Pinpoint the cell where the given text exists, returning its (x, y) midpoint coordinate. 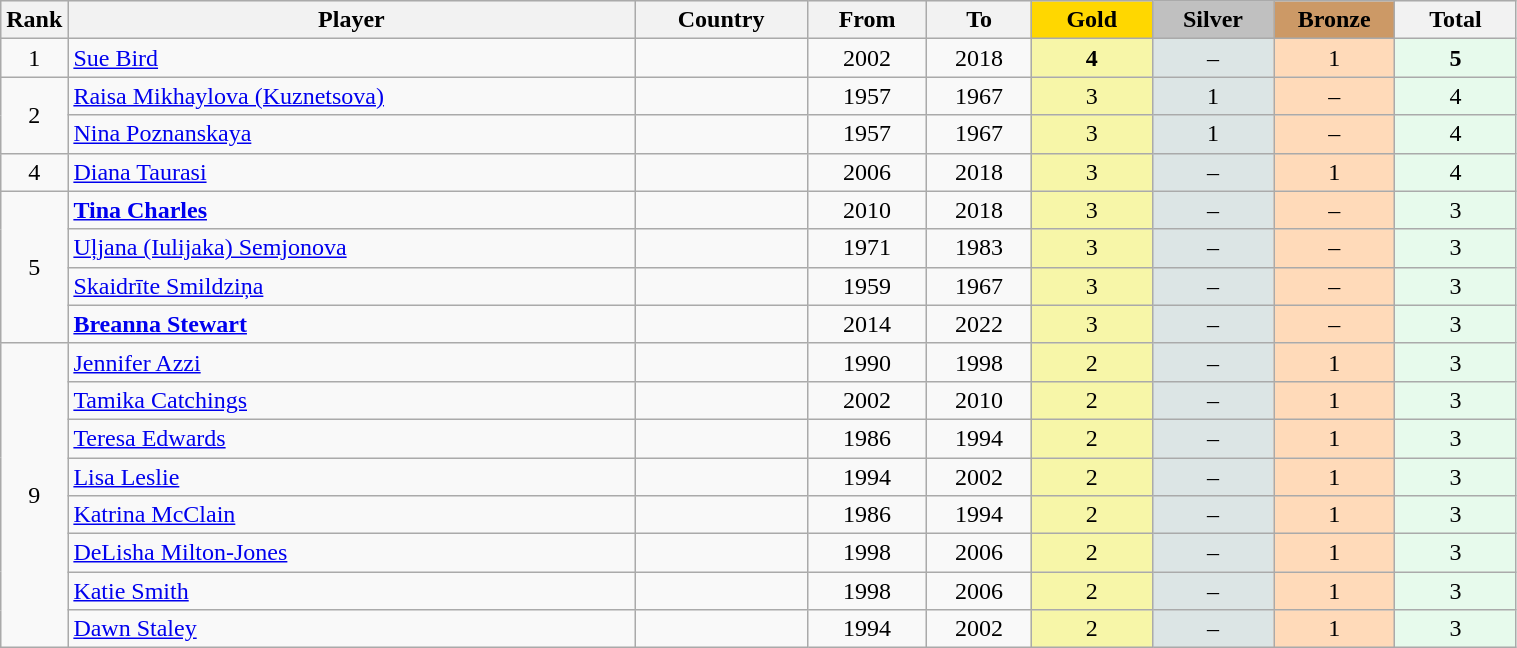
Skaidrīte Smildziņa (352, 286)
9 (34, 495)
Country (721, 20)
Tina Charles (352, 210)
2022 (979, 324)
1990 (867, 362)
From (867, 20)
Diana Taurasi (352, 172)
1983 (979, 248)
Total (1456, 20)
DeLisha Milton-Jones (352, 553)
Dawn Staley (352, 629)
Jennifer Azzi (352, 362)
Lisa Leslie (352, 477)
Sue Bird (352, 58)
1971 (867, 248)
Player (352, 20)
Katrina McClain (352, 515)
2014 (867, 324)
Gold (1092, 20)
Tamika Catchings (352, 400)
1959 (867, 286)
Katie Smith (352, 591)
Rank (34, 20)
To (979, 20)
Breanna Stewart (352, 324)
Teresa Edwards (352, 438)
Nina Poznanskaya (352, 134)
Silver (1212, 20)
Uļjana (Iulijaka) Semjonova (352, 248)
Bronze (1334, 20)
Raisa Mikhaylova (Kuznetsova) (352, 96)
